Search for the cell housing the specified text and yield its (X, Y) center coordinate. 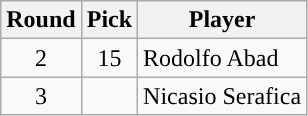
Nicasio Serafica (222, 96)
3 (41, 96)
Pick (109, 20)
2 (41, 58)
Rodolfo Abad (222, 58)
Player (222, 20)
Round (41, 20)
15 (109, 58)
